Pinpoint the cell where the given text exists, returning its (X, Y) midpoint coordinate. 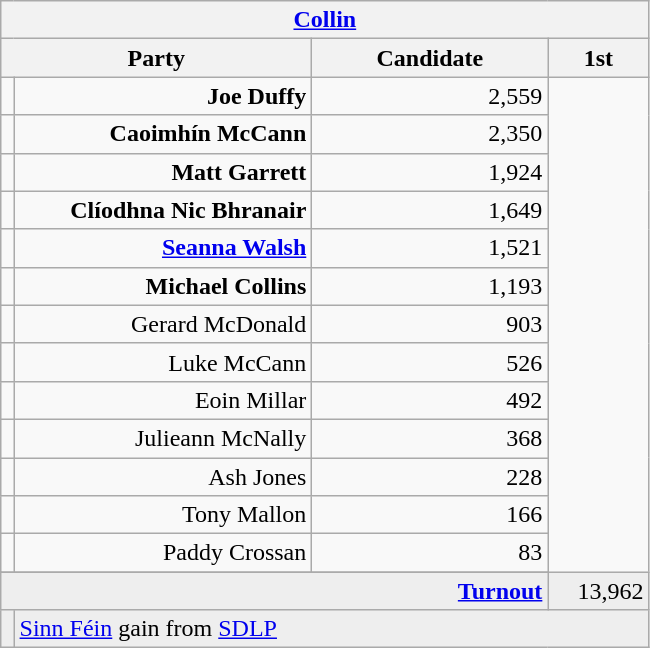
526 (430, 362)
Seanna Walsh (163, 248)
492 (430, 400)
228 (430, 477)
Turnout (274, 591)
Sinn Féin gain from SDLP (332, 629)
Tony Mallon (163, 515)
Matt Garrett (163, 172)
1,193 (430, 286)
166 (430, 515)
Candidate (430, 58)
2,350 (430, 134)
Julieann McNally (163, 438)
83 (430, 553)
Joe Duffy (163, 96)
1,521 (430, 248)
Gerard McDonald (163, 324)
Ash Jones (163, 477)
368 (430, 438)
Michael Collins (163, 286)
1,924 (430, 172)
2,559 (430, 96)
Luke McCann (163, 362)
Collin (325, 20)
Paddy Crossan (163, 553)
Caoimhín McCann (163, 134)
Eoin Millar (163, 400)
13,962 (598, 591)
Party (156, 58)
903 (430, 324)
1,649 (430, 210)
Clíodhna Nic Bhranair (163, 210)
1st (598, 58)
